Detect which cell encompasses the target text, then output its [X, Y] center coordinate. 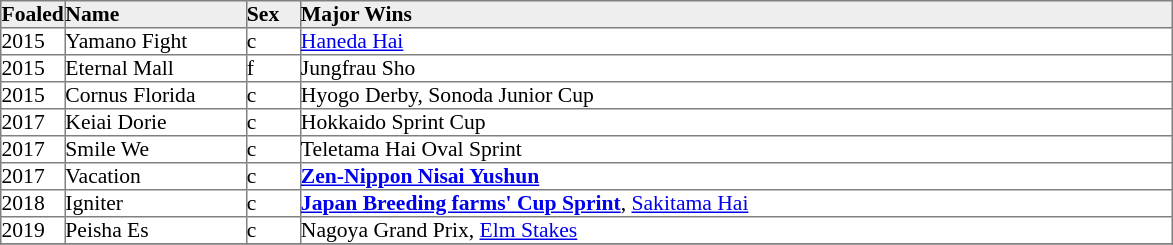
Keiai Dorie [156, 122]
Vacation [156, 176]
Teletama Hai Oval Sprint [736, 150]
Japan Breeding farms' Cup Sprint, Sakitama Hai [736, 204]
Major Wins [736, 14]
2019 [33, 230]
Smile We [156, 150]
Jungfrau Sho [736, 68]
Zen-Nippon Nisai Yushun [736, 176]
Peisha Es [156, 230]
f [273, 68]
Haneda Hai [736, 42]
Name [156, 14]
Yamano Fight [156, 42]
2018 [33, 204]
Cornus Florida [156, 96]
Sex [273, 14]
Eternal Mall [156, 68]
Hyogo Derby, Sonoda Junior Cup [736, 96]
Igniter [156, 204]
Nagoya Grand Prix, Elm Stakes [736, 230]
Foaled [33, 14]
Hokkaido Sprint Cup [736, 122]
